Search for the cell housing the specified text and yield its (X, Y) center coordinate. 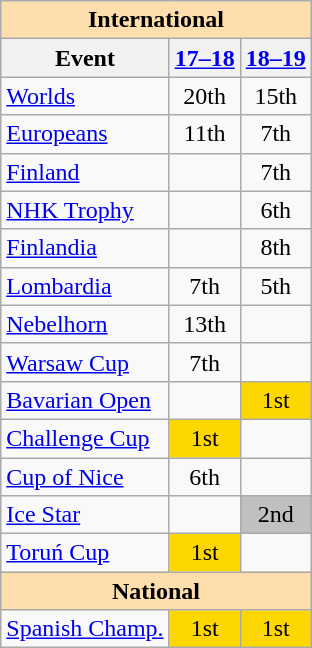
NHK Trophy (85, 210)
Nebelhorn (85, 324)
11th (204, 134)
5th (276, 286)
Cup of Nice (85, 477)
Lombardia (85, 286)
Finlandia (85, 248)
Warsaw Cup (85, 362)
Challenge Cup (85, 438)
Finland (85, 172)
Event (85, 58)
International (156, 20)
Europeans (85, 134)
20th (204, 96)
Toruń Cup (85, 553)
2nd (276, 515)
13th (204, 324)
National (156, 591)
Ice Star (85, 515)
17–18 (204, 58)
Bavarian Open (85, 400)
18–19 (276, 58)
Spanish Champ. (85, 629)
Worlds (85, 96)
15th (276, 96)
8th (276, 248)
